Output the [X, Y] coordinate of the center of the cell containing the given text.  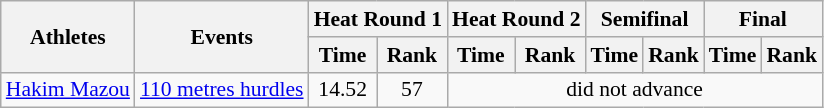
Heat Round 1 [378, 19]
Semifinal [645, 19]
57 [412, 90]
Hakim Mazou [68, 90]
Events [222, 36]
14.52 [343, 90]
Final [763, 19]
did not advance [634, 90]
110 metres hurdles [222, 90]
Heat Round 2 [516, 19]
Athletes [68, 36]
